From the cell containing the given text, extract its center point as (x, y) coordinate. 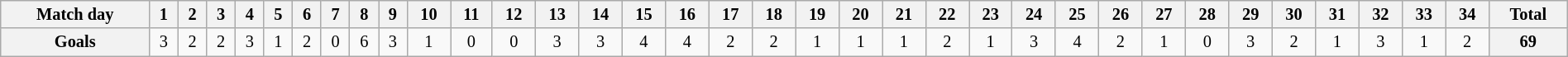
28 (1207, 14)
10 (428, 14)
Goals (75, 42)
13 (557, 14)
34 (1467, 14)
29 (1250, 14)
27 (1164, 14)
20 (860, 14)
16 (687, 14)
31 (1337, 14)
33 (1424, 14)
32 (1380, 14)
11 (471, 14)
Match day (75, 14)
21 (904, 14)
9 (394, 14)
19 (817, 14)
15 (643, 14)
17 (730, 14)
5 (278, 14)
23 (991, 14)
18 (773, 14)
14 (600, 14)
69 (1528, 42)
24 (1034, 14)
7 (336, 14)
26 (1121, 14)
30 (1293, 14)
25 (1077, 14)
12 (514, 14)
Total (1528, 14)
8 (364, 14)
22 (947, 14)
